Provide the [X, Y] coordinate of the cell's center where the given text is located.  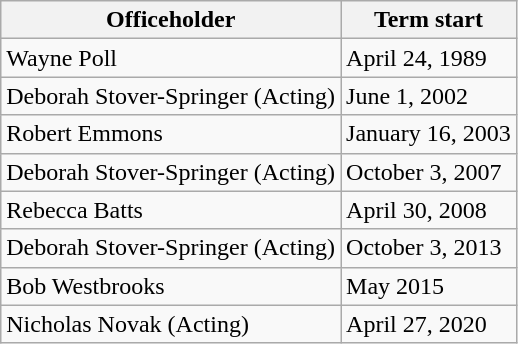
October 3, 2013 [429, 248]
April 30, 2008 [429, 210]
Rebecca Batts [171, 210]
Bob Westbrooks [171, 286]
October 3, 2007 [429, 172]
January 16, 2003 [429, 134]
Officeholder [171, 20]
April 27, 2020 [429, 324]
Nicholas Novak (Acting) [171, 324]
April 24, 1989 [429, 58]
June 1, 2002 [429, 96]
May 2015 [429, 286]
Wayne Poll [171, 58]
Term start [429, 20]
Robert Emmons [171, 134]
